Locate the cell with the specified text and output its (X, Y) center coordinate. 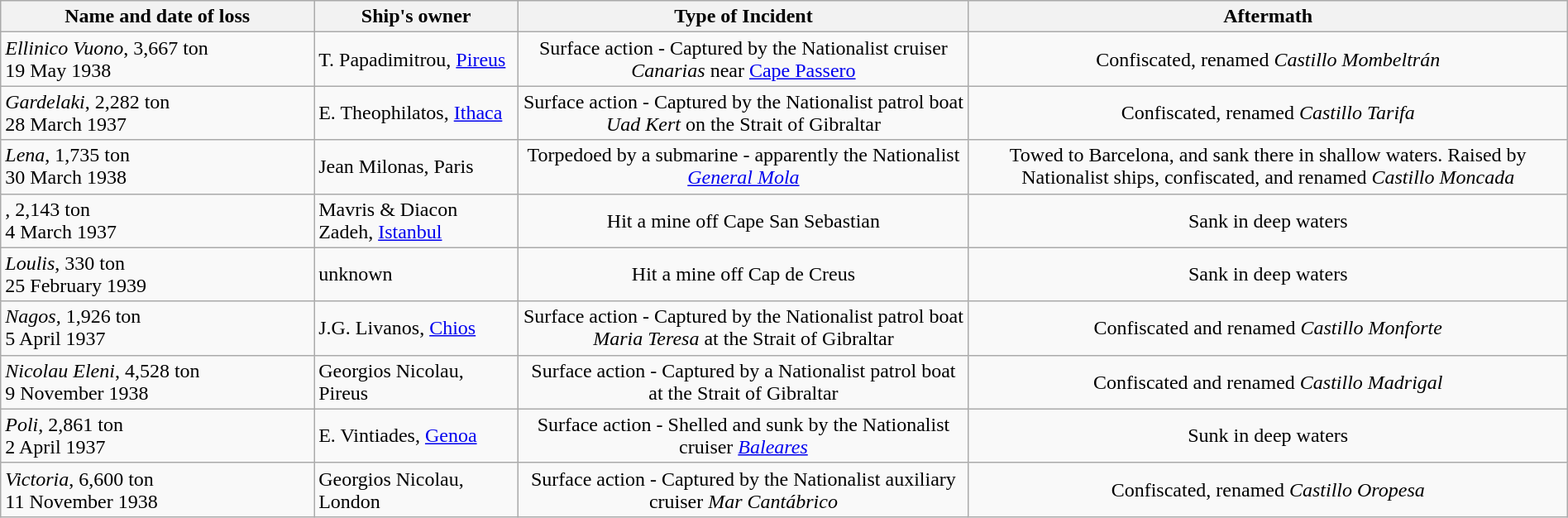
E. Theophilatos, Ithaca (417, 113)
Confiscated, renamed Castillo Mombeltrán (1268, 60)
E. Vintiades, Genoa (417, 435)
unknown (417, 275)
Mavris & Diacon Zadeh, Istanbul (417, 220)
Sunk in deep waters (1268, 435)
Georgios Nicolau, Pireus (417, 382)
Name and date of loss (157, 17)
Hit a mine off Cap de Creus (744, 275)
Victoria, 6,600 ton11 November 1938 (157, 490)
Towed to Barcelona, and sank there in shallow waters. Raised by Nationalist ships, confiscated, and renamed Castillo Moncada (1268, 167)
Surface action - Shelled and sunk by the Nationalist cruiser Baleares (744, 435)
Lena, 1,735 ton30 March 1938 (157, 167)
Torpedoed by a submarine - apparently the Nationalist General Mola (744, 167)
Nicolau Eleni, 4,528 ton9 November 1938 (157, 382)
Confiscated, renamed Castillo Oropesa (1268, 490)
Surface action - Captured by the Nationalist cruiser Canarias near Cape Passero (744, 60)
, 2,143 ton4 March 1937 (157, 220)
Ellinico Vuono, 3,667 ton19 May 1938 (157, 60)
Confiscated and renamed Castillo Monforte (1268, 328)
Type of Incident (744, 17)
T. Papadimitrou, Pireus (417, 60)
Georgios Nicolau, London (417, 490)
Loulis, 330 ton25 February 1939 (157, 275)
Confiscated and renamed Castillo Madrigal (1268, 382)
Poli, 2,861 ton2 April 1937 (157, 435)
Jean Milonas, Paris (417, 167)
Surface action - Captured by a Nationalist patrol boat at the Strait of Gibraltar (744, 382)
Hit a mine off Cape San Sebastian (744, 220)
Nagos, 1,926 ton5 April 1937 (157, 328)
Ship's owner (417, 17)
Gardelaki, 2,282 ton28 March 1937 (157, 113)
Surface action - Captured by the Nationalist patrol boat Maria Teresa at the Strait of Gibraltar (744, 328)
Surface action - Captured by the Nationalist auxiliary cruiser Mar Cantábrico (744, 490)
Confiscated, renamed Castillo Tarifa (1268, 113)
Aftermath (1268, 17)
J.G. Livanos, Chios (417, 328)
Surface action - Captured by the Nationalist patrol boat Uad Kert on the Strait of Gibraltar (744, 113)
